Detect which cell encompasses the target text, then output its [X, Y] center coordinate. 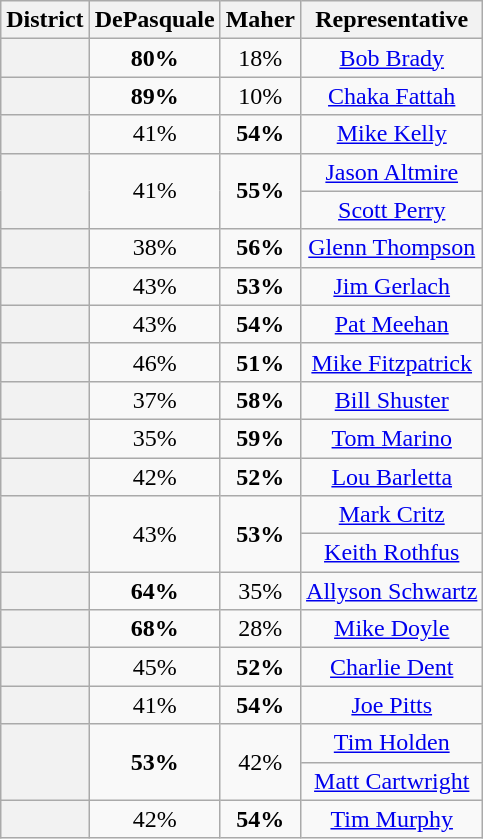
89% [154, 96]
55% [260, 191]
Lou Barletta [392, 477]
Joe Pitts [392, 705]
Bill Shuster [392, 400]
38% [154, 248]
58% [260, 400]
28% [260, 629]
Keith Rothfus [392, 553]
Pat Meehan [392, 324]
District [45, 20]
Mike Doyle [392, 629]
45% [154, 667]
46% [154, 362]
Tom Marino [392, 438]
Scott Perry [392, 210]
DePasquale [154, 20]
51% [260, 362]
Charlie Dent [392, 667]
Tim Murphy [392, 819]
Mike Kelly [392, 134]
Mike Fitzpatrick [392, 362]
37% [154, 400]
Allyson Schwartz [392, 591]
Jim Gerlach [392, 286]
Matt Cartwright [392, 781]
Glenn Thompson [392, 248]
Representative [392, 20]
Mark Critz [392, 515]
18% [260, 58]
Maher [260, 20]
Jason Altmire [392, 172]
Chaka Fattah [392, 96]
68% [154, 629]
56% [260, 248]
59% [260, 438]
10% [260, 96]
80% [154, 58]
64% [154, 591]
Tim Holden [392, 743]
Bob Brady [392, 58]
